Search for the cell housing the specified text and yield its [X, Y] center coordinate. 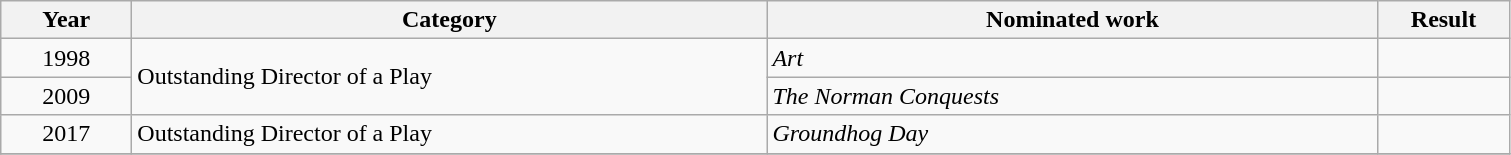
Result [1444, 20]
Category [450, 20]
2017 [66, 134]
Groundhog Day [1072, 134]
The Norman Conquests [1072, 96]
Art [1072, 58]
Nominated work [1072, 20]
Year [66, 20]
2009 [66, 96]
1998 [66, 58]
